Capture the cell that displays the provided text and extract its [X, Y] central coordinate. 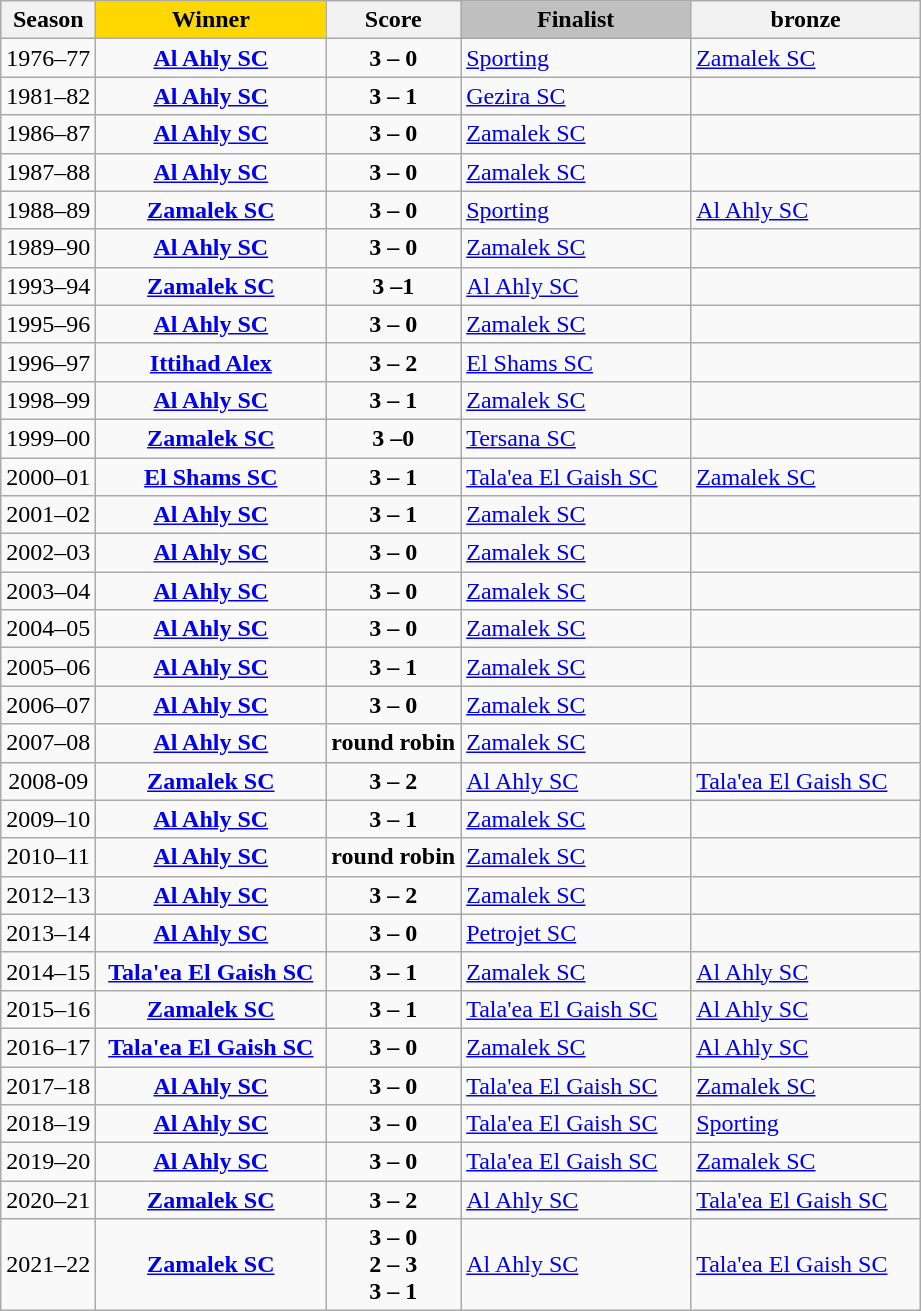
2013–14 [48, 933]
1981–82 [48, 96]
2001–02 [48, 515]
Finalist [576, 20]
2002–03 [48, 553]
bronze [806, 20]
2020–21 [48, 1200]
2005–06 [48, 667]
3 –1 [394, 286]
2014–15 [48, 971]
1995–96 [48, 324]
Ittihad Alex [211, 362]
2021–22 [48, 1265]
2012–13 [48, 895]
Season [48, 20]
2009–10 [48, 819]
2015–16 [48, 1009]
Winner [211, 20]
2016–17 [48, 1047]
2018–19 [48, 1124]
Gezira SC [576, 96]
1986–87 [48, 134]
1989–90 [48, 248]
1993–94 [48, 286]
Score [394, 20]
2010–11 [48, 857]
2004–05 [48, 629]
1999–00 [48, 438]
2019–20 [48, 1162]
3 – 02 – 33 – 1 [394, 1265]
1988–89 [48, 210]
2003–04 [48, 591]
Petrojet SC [576, 933]
2008-09 [48, 781]
1987–88 [48, 172]
2000–01 [48, 477]
2007–08 [48, 743]
3 –0 [394, 438]
2006–07 [48, 705]
Tersana SC [576, 438]
1996–97 [48, 362]
2017–18 [48, 1085]
1998–99 [48, 400]
1976–77 [48, 58]
